Locate the cell with the specified text and output its [X, Y] center coordinate. 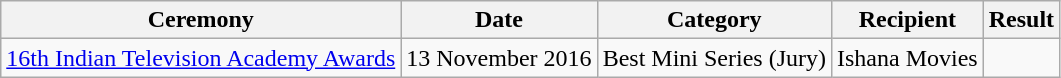
Ceremony [201, 20]
Ishana Movies [907, 58]
Category [714, 20]
Date [499, 20]
16th Indian Television Academy Awards [201, 58]
13 November 2016 [499, 58]
Recipient [907, 20]
Result [1021, 20]
Best Mini Series (Jury) [714, 58]
